Output the (x, y) coordinate of the center of the cell containing the given text.  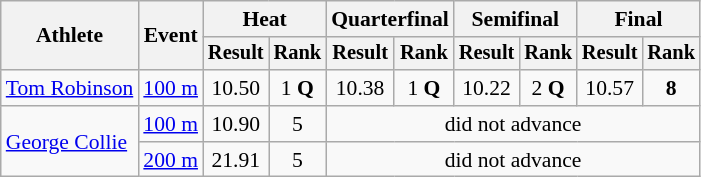
Quarterfinal (390, 19)
Semifinal (516, 19)
Tom Robinson (70, 88)
10.57 (610, 88)
Event (170, 36)
Athlete (70, 36)
did not advance (513, 124)
2 Q (548, 88)
10.50 (236, 88)
10.90 (236, 124)
10.38 (360, 88)
Final (638, 19)
8 (671, 88)
5 (298, 124)
Heat (264, 19)
10.22 (487, 88)
George Collie (70, 142)
